Detect which cell encompasses the target text, then output its [x, y] center coordinate. 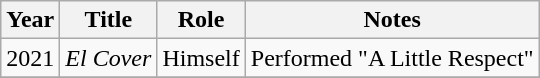
Year [30, 20]
2021 [30, 58]
Himself [201, 58]
El Cover [108, 58]
Performed "A Little Respect" [392, 58]
Notes [392, 20]
Title [108, 20]
Role [201, 20]
